From the cell containing the given text, extract its center point as (X, Y) coordinate. 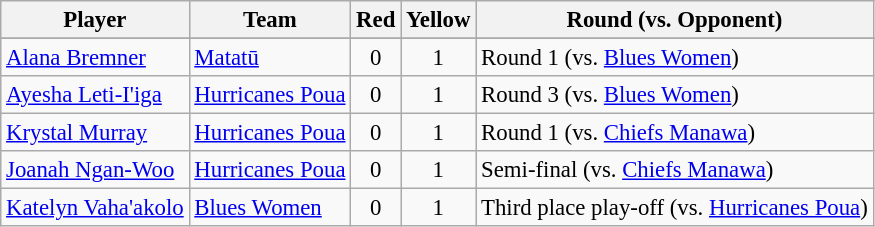
Round 1 (vs. Blues Women) (674, 58)
Round 1 (vs. Chiefs Manawa) (674, 133)
Team (270, 20)
Third place play-off (vs. Hurricanes Poua) (674, 208)
Joanah Ngan-Woo (95, 170)
Blues Women (270, 208)
Krystal Murray (95, 133)
Ayesha Leti-I'iga (95, 95)
Round (vs. Opponent) (674, 20)
Round 3 (vs. Blues Women) (674, 95)
Yellow (438, 20)
Red (376, 20)
Matatū (270, 58)
Player (95, 20)
Semi-final (vs. Chiefs Manawa) (674, 170)
Alana Bremner (95, 58)
Katelyn Vaha'akolo (95, 208)
